Identify which cell holds the provided text, then report its (X, Y) central coordinate. 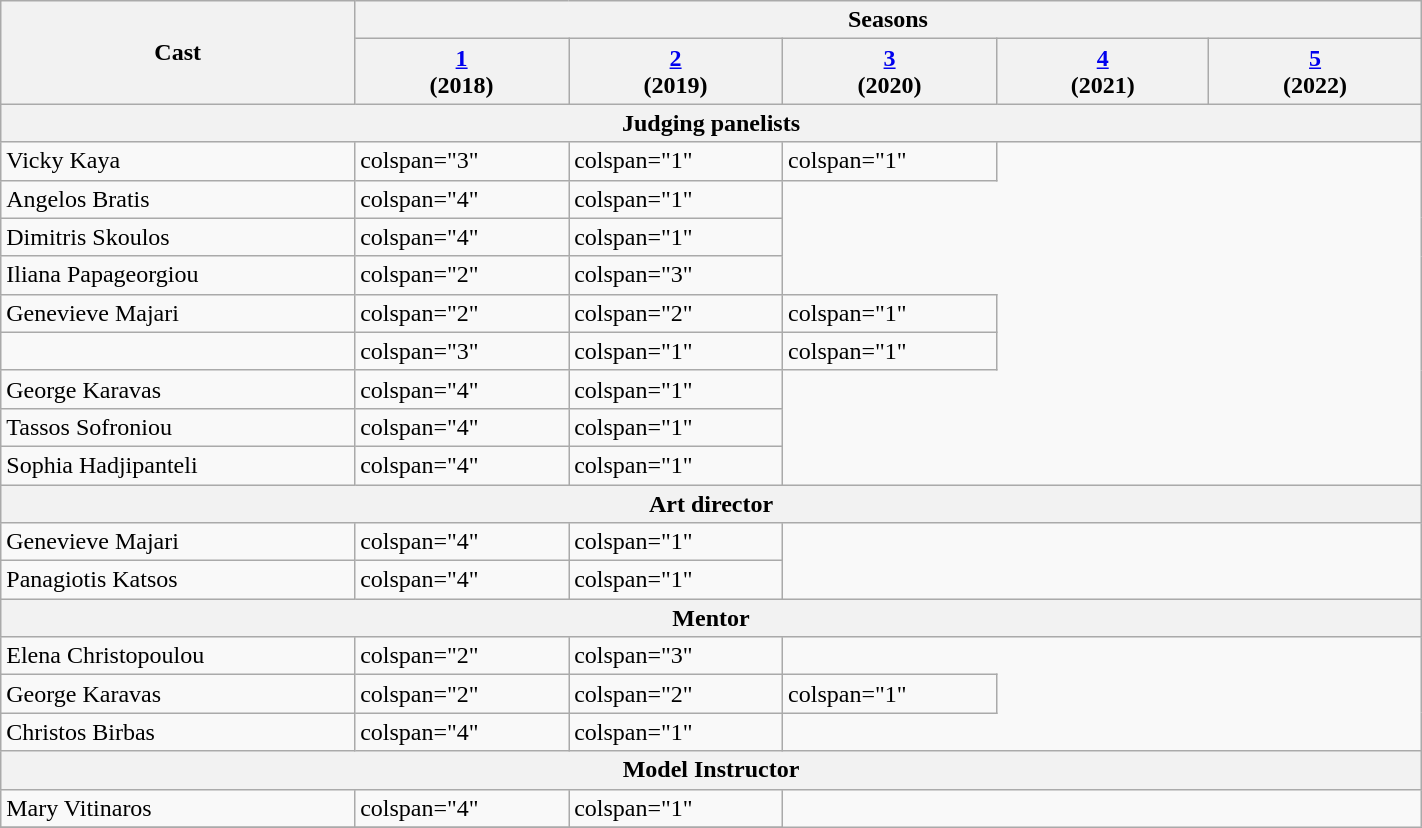
Angelos Bratis (178, 199)
Dimitris Skoulos (178, 237)
Judging panelists (711, 123)
Elena Christopoulou (178, 656)
Vicky Kaya (178, 161)
2 (2019) (676, 72)
5 (2022) (1315, 72)
Panagiotis Katsos (178, 580)
Mary Vitinaros (178, 808)
Seasons (888, 20)
Christos Birbas (178, 732)
Art director (711, 503)
Tassos Sofroniou (178, 427)
Sophia Hadjipanteli (178, 465)
1 (2018) (462, 72)
Model Instructor (711, 770)
Cast (178, 52)
Iliana Papageorgiou (178, 275)
4 (2021) (1103, 72)
3 (2020) (890, 72)
Mentor (711, 618)
